Pinpoint the cell where the given text exists, returning its [x, y] midpoint coordinate. 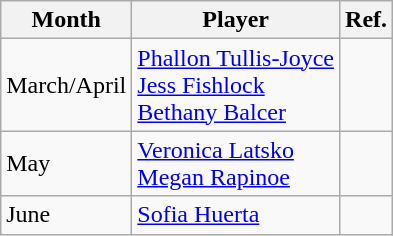
Veronica Latsko Megan Rapinoe [236, 164]
Sofia Huerta [236, 215]
Player [236, 20]
Ref. [366, 20]
Phallon Tullis-Joyce Jess Fishlock Bethany Balcer [236, 85]
June [66, 215]
Month [66, 20]
March/April [66, 85]
May [66, 164]
